Pinpoint the cell where the given text exists, returning its (x, y) midpoint coordinate. 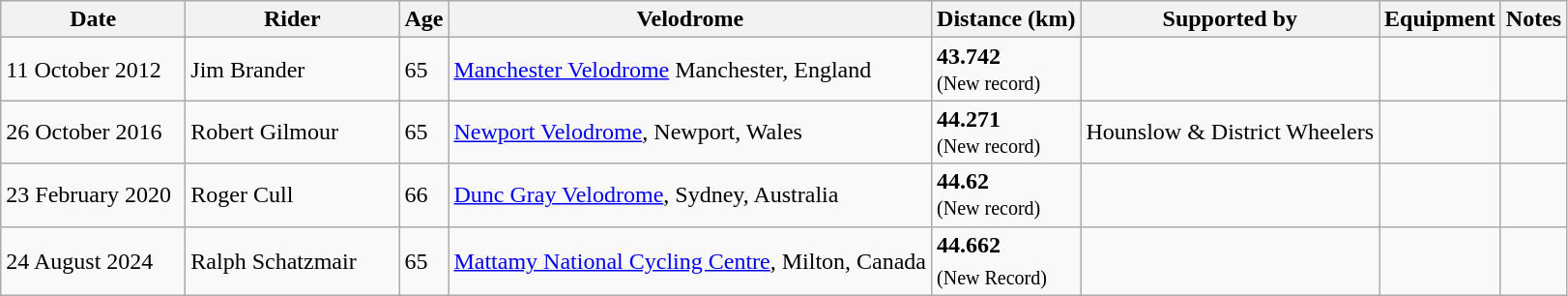
Notes (1533, 19)
44.62(New record) (1006, 195)
Distance (km) (1006, 19)
44.271(New record) (1006, 132)
44.662(New Record) (1006, 261)
66 (423, 195)
Dunc Gray Velodrome, Sydney, Australia (690, 195)
Velodrome (690, 19)
Ralph Schatzmair (292, 261)
11 October 2012 (93, 70)
24 August 2024 (93, 261)
26 October 2016 (93, 132)
Newport Velodrome, Newport, Wales (690, 132)
23 February 2020 (93, 195)
Jim Brander (292, 70)
Equipment (1440, 19)
Roger Cull (292, 195)
43.742(New record) (1006, 70)
Mattamy National Cycling Centre, Milton, Canada (690, 261)
Hounslow & District Wheelers (1230, 132)
Age (423, 19)
Supported by (1230, 19)
Manchester Velodrome Manchester, England (690, 70)
Robert Gilmour (292, 132)
Date (93, 19)
Rider (292, 19)
